Output the [x, y] coordinate of the center of the cell containing the given text.  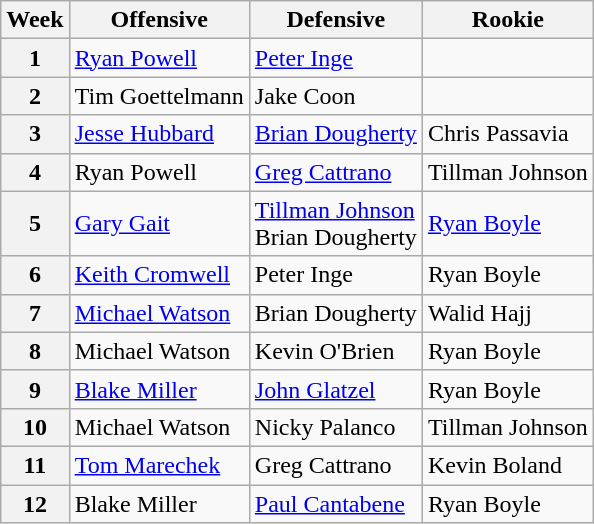
Keith Cromwell [159, 275]
12 [35, 503]
Chris Passavia [508, 134]
Gary Gait [159, 224]
Tim Goettelmann [159, 96]
11 [35, 465]
Defensive [336, 20]
Week [35, 20]
3 [35, 134]
5 [35, 224]
1 [35, 58]
Kevin O'Brien [336, 351]
10 [35, 427]
7 [35, 313]
2 [35, 96]
Paul Cantabene [336, 503]
Walid Hajj [508, 313]
Tom Marechek [159, 465]
Jake Coon [336, 96]
4 [35, 172]
Nicky Palanco [336, 427]
Offensive [159, 20]
8 [35, 351]
6 [35, 275]
Jesse Hubbard [159, 134]
Tillman JohnsonBrian Dougherty [336, 224]
Rookie [508, 20]
John Glatzel [336, 389]
9 [35, 389]
Kevin Boland [508, 465]
